Detect which cell encompasses the target text, then output its (x, y) center coordinate. 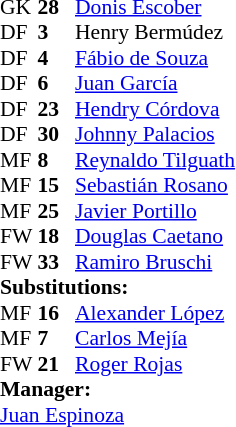
Javier Portillo (155, 211)
Reynaldo Tilguath (155, 160)
8 (57, 160)
Fábio de Souza (155, 58)
Douglas Caetano (155, 237)
Hendry Córdova (155, 109)
15 (57, 185)
Johnny Palacios (155, 135)
Sebastián Rosano (155, 185)
16 (57, 313)
33 (57, 262)
Ramiro Bruschi (155, 262)
Juan García (155, 83)
6 (57, 83)
Roger Rojas (155, 364)
3 (57, 33)
Carlos Mejía (155, 339)
7 (57, 339)
23 (57, 109)
30 (57, 135)
21 (57, 364)
25 (57, 211)
18 (57, 237)
Alexander López (155, 313)
Henry Bermúdez (155, 33)
Substitutions: (118, 287)
Manager: (118, 389)
4 (57, 58)
